Determine the [x, y] coordinate at the center of the cell enclosing the given text.  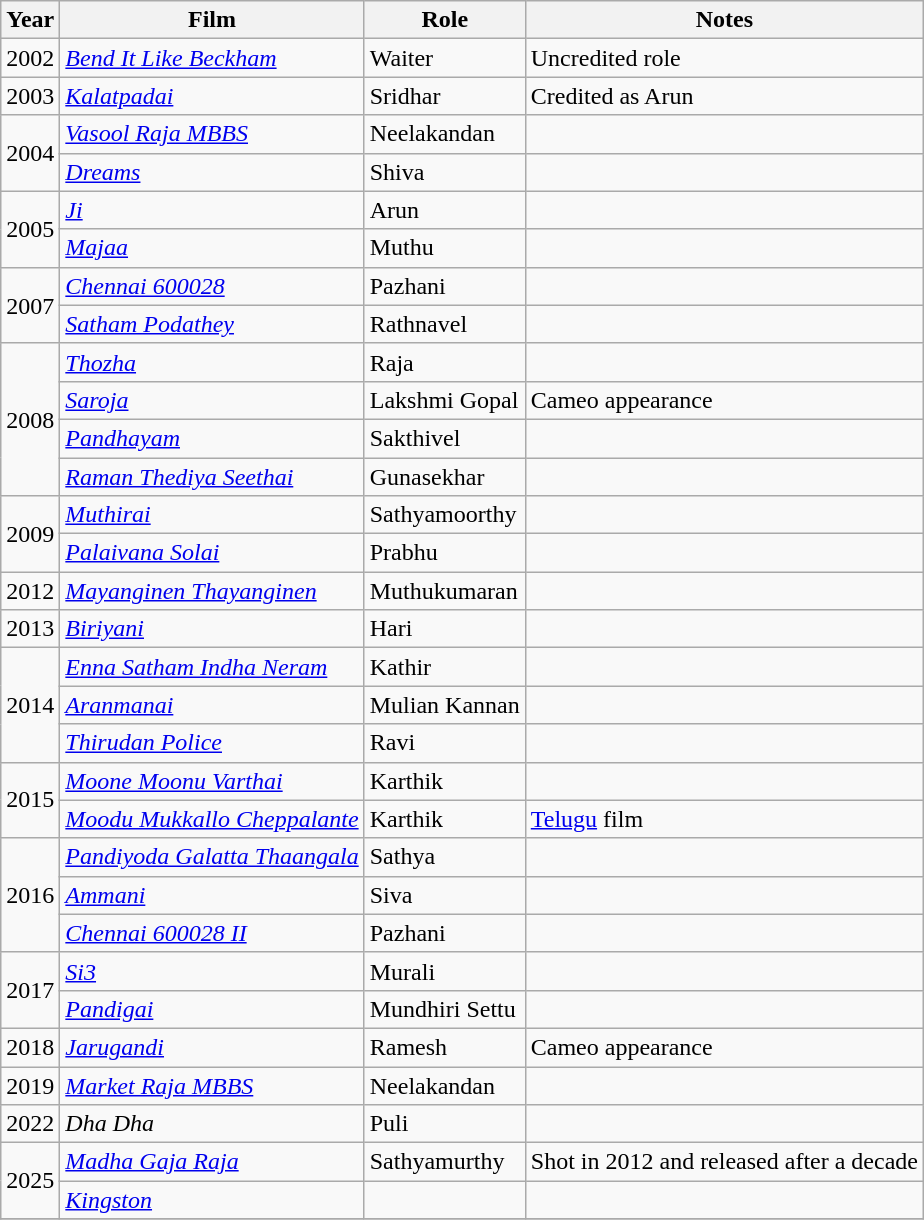
Biriyani [212, 629]
Palaivana Solai [212, 553]
2008 [30, 419]
Moodu Mukkallo Cheppalante [212, 819]
Chennai 600028 II [212, 933]
Jarugandi [212, 1047]
Sridhar [444, 96]
Kathir [444, 667]
Year [30, 20]
2019 [30, 1085]
Waiter [444, 58]
Lakshmi Gopal [444, 400]
Ji [212, 210]
Raja [444, 362]
2004 [30, 153]
Mulian Kannan [444, 705]
Pandhayam [212, 438]
Kalatpadai [212, 96]
Saroja [212, 400]
Mayanginen Thayanginen [212, 591]
2003 [30, 96]
Role [444, 20]
2009 [30, 534]
Sakthivel [444, 438]
2022 [30, 1124]
Muthu [444, 248]
2018 [30, 1047]
Muthukumaran [444, 591]
Ramesh [444, 1047]
2005 [30, 229]
Sathyamurthy [444, 1162]
Dha Dha [212, 1124]
Market Raja MBBS [212, 1085]
Murali [444, 971]
Puli [444, 1124]
Bend It Like Beckham [212, 58]
Raman Thediya Seethai [212, 477]
2002 [30, 58]
2016 [30, 895]
Vasool Raja MBBS [212, 134]
Ammani [212, 895]
Sathyamoorthy [444, 515]
Notes [724, 20]
Thozha [212, 362]
Muthirai [212, 515]
Sathya [444, 857]
Dreams [212, 172]
Shiva [444, 172]
Chennai 600028 [212, 286]
Prabhu [444, 553]
Moone Moonu Varthai [212, 781]
2012 [30, 591]
Mundhiri Settu [444, 1009]
Gunasekhar [444, 477]
Thirudan Police [212, 743]
Telugu film [724, 819]
Enna Satham Indha Neram [212, 667]
Majaa [212, 248]
2025 [30, 1181]
Satham Podathey [212, 324]
Pandiyoda Galatta Thaangala [212, 857]
Uncredited role [724, 58]
Ravi [444, 743]
Pandigai [212, 1009]
Si3 [212, 971]
Madha Gaja Raja [212, 1162]
Kingston [212, 1200]
2015 [30, 800]
Credited as Arun [724, 96]
Hari [444, 629]
2013 [30, 629]
2007 [30, 305]
Film [212, 20]
2014 [30, 705]
Aranmanai [212, 705]
Arun [444, 210]
Shot in 2012 and released after a decade [724, 1162]
2017 [30, 990]
Rathnavel [444, 324]
Siva [444, 895]
